Pinpoint the cell where the given text exists, returning its [X, Y] midpoint coordinate. 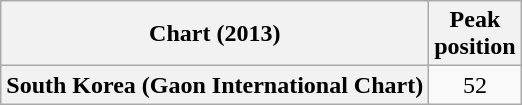
52 [475, 85]
Chart (2013) [215, 34]
South Korea (Gaon International Chart) [215, 85]
Peakposition [475, 34]
